Output the [X, Y] coordinate of the center of the cell containing the given text.  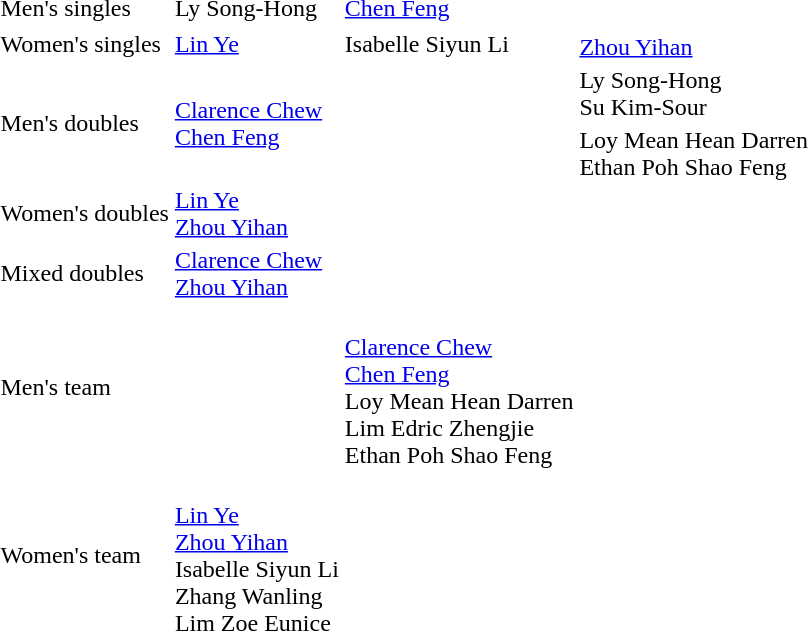
Lin Ye [256, 44]
Clarence Chew Zhou Yihan [256, 274]
Clarence Chew Chen Feng [256, 124]
Clarence ChewChen Feng Loy Mean Hean DarrenLim Edric ZhengjieEthan Poh Shao Feng [459, 388]
Isabelle Siyun Li [459, 44]
Lin Ye Zhou Yihan [256, 214]
